Extract the [x, y] coordinate from the center of the cell holding the provided text.  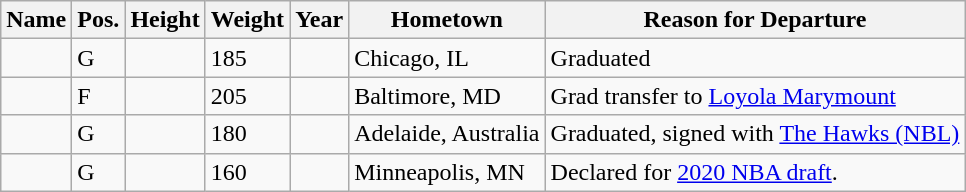
Chicago, IL [447, 58]
Grad transfer to Loyola Marymount [755, 96]
205 [247, 96]
Minneapolis, MN [447, 172]
185 [247, 58]
Name [36, 20]
F [98, 96]
Declared for 2020 NBA draft. [755, 172]
Pos. [98, 20]
Hometown [447, 20]
Baltimore, MD [447, 96]
Height [165, 20]
Graduated [755, 58]
Reason for Departure [755, 20]
180 [247, 134]
Year [320, 20]
160 [247, 172]
Adelaide, Australia [447, 134]
Graduated, signed with The Hawks (NBL) [755, 134]
Weight [247, 20]
